Extract the (x, y) coordinate from the center of the cell holding the provided text.  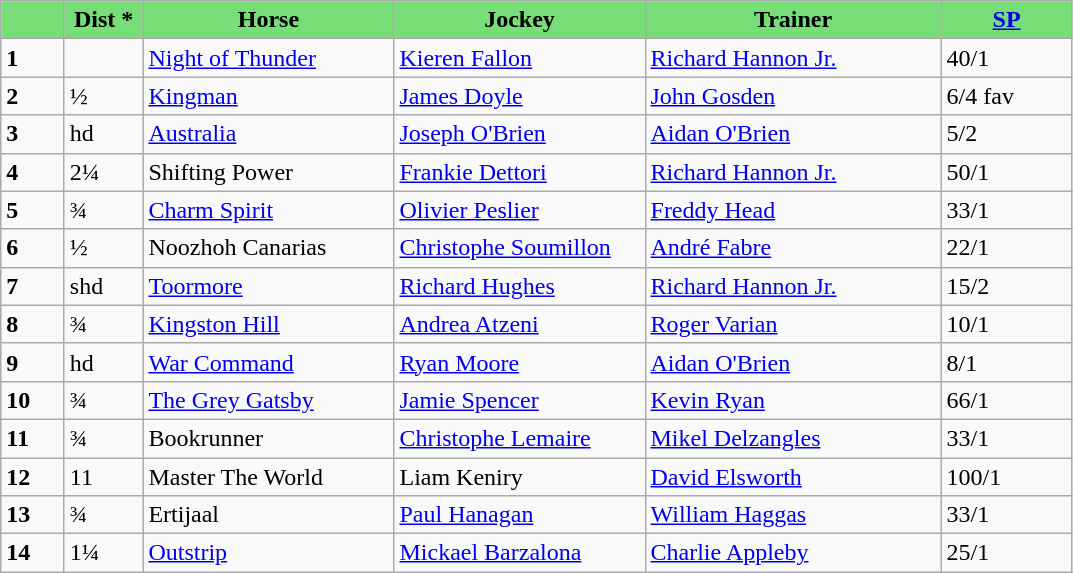
13 (33, 515)
Olivier Peslier (520, 210)
Liam Keniry (520, 477)
2¼ (104, 172)
Australia (268, 134)
100/1 (1006, 477)
Charm Spirit (268, 210)
War Command (268, 362)
10 (33, 400)
2 (33, 96)
15/2 (1006, 286)
Richard Hughes (520, 286)
Freddy Head (793, 210)
50/1 (1006, 172)
Kevin Ryan (793, 400)
Mickael Barzalona (520, 553)
Christophe Lemaire (520, 438)
The Grey Gatsby (268, 400)
Dist * (104, 20)
Trainer (793, 20)
Kieren Fallon (520, 58)
André Fabre (793, 248)
John Gosden (793, 96)
1¼ (104, 553)
8/1 (1006, 362)
David Elsworth (793, 477)
7 (33, 286)
6/4 fav (1006, 96)
Bookrunner (268, 438)
1 (33, 58)
25/1 (1006, 553)
4 (33, 172)
Toormore (268, 286)
Kingman (268, 96)
5/2 (1006, 134)
Jockey (520, 20)
Andrea Atzeni (520, 324)
shd (104, 286)
Night of Thunder (268, 58)
Shifting Power (268, 172)
40/1 (1006, 58)
Christophe Soumillon (520, 248)
Mikel Delzangles (793, 438)
Kingston Hill (268, 324)
12 (33, 477)
Ertijaal (268, 515)
James Doyle (520, 96)
Horse (268, 20)
22/1 (1006, 248)
5 (33, 210)
SP (1006, 20)
10/1 (1006, 324)
William Haggas (793, 515)
Noozhoh Canarias (268, 248)
Frankie Dettori (520, 172)
Ryan Moore (520, 362)
Jamie Spencer (520, 400)
9 (33, 362)
8 (33, 324)
14 (33, 553)
Charlie Appleby (793, 553)
66/1 (1006, 400)
Roger Varian (793, 324)
Outstrip (268, 553)
Master The World (268, 477)
Paul Hanagan (520, 515)
6 (33, 248)
3 (33, 134)
Joseph O'Brien (520, 134)
